Return the (X, Y) coordinate for the center point of the cell that contains the specified text.  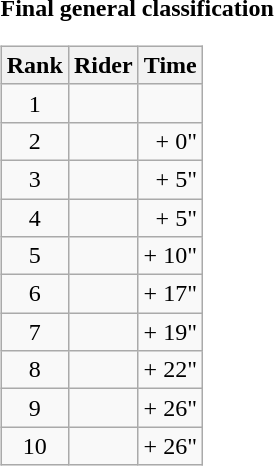
3 (34, 179)
6 (34, 294)
1 (34, 103)
Rank (34, 65)
2 (34, 141)
Rider (103, 65)
+ 22" (170, 370)
8 (34, 370)
4 (34, 217)
Time (170, 65)
7 (34, 332)
5 (34, 256)
+ 0" (170, 141)
+ 17" (170, 294)
+ 19" (170, 332)
10 (34, 446)
+ 10" (170, 256)
9 (34, 408)
